Pinpoint the cell where the given text exists, returning its [x, y] midpoint coordinate. 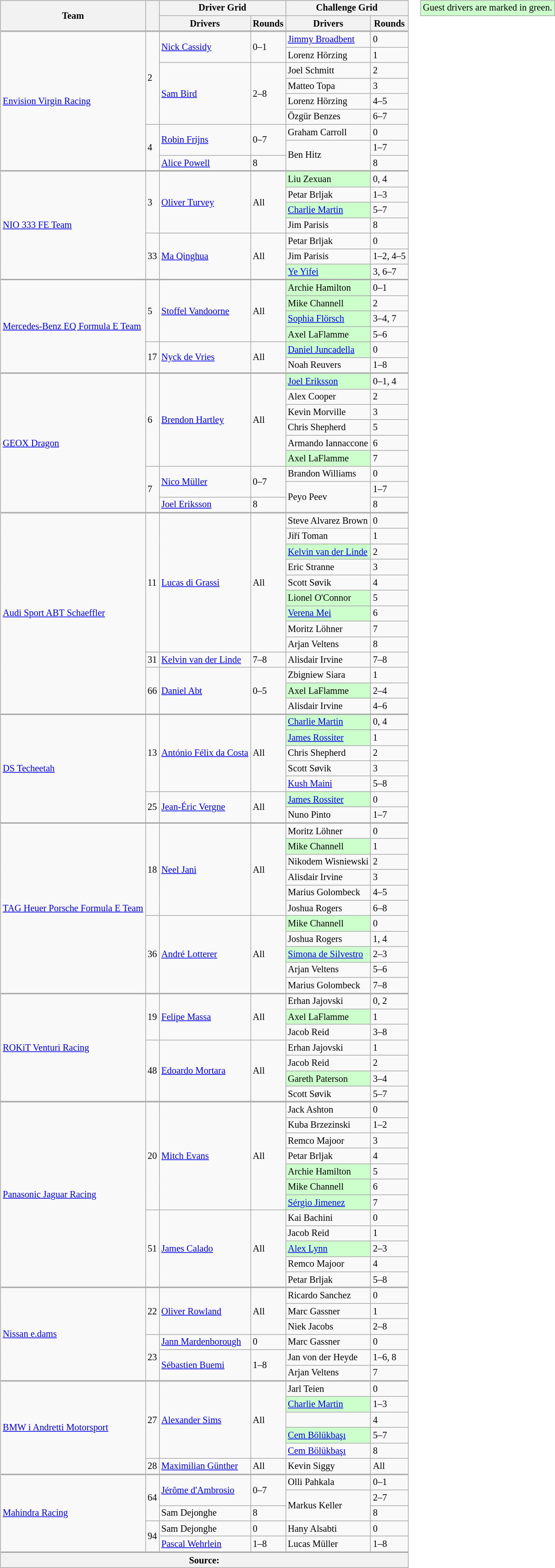
Oliver Turvey [204, 202]
Alex Cooper [328, 397]
64 [152, 1497]
25 [152, 807]
1–2, 4–5 [390, 256]
Daniel Juncadella [328, 350]
0–1, 4 [390, 381]
Jan von der Heyde [328, 1357]
33 [152, 256]
Armando Iannaccone [328, 443]
Kai Bachini [328, 1218]
Lucas Müller [328, 1544]
Alexander Sims [204, 1420]
1–6, 8 [390, 1357]
ROKiT Venturi Racing [73, 1047]
1–2 [390, 1125]
19 [152, 1017]
Liu Zexuan [328, 179]
Alice Powell [204, 163]
Neel Jani [204, 870]
Kuba Brzezinski [328, 1125]
66 [152, 691]
94 [152, 1536]
48 [152, 1071]
Driver Grid [222, 8]
Nikodem Wisniewski [328, 862]
Ben Hitz [328, 155]
NIO 333 FE Team [73, 226]
Sophia Flörsch [328, 319]
6–7 [390, 117]
Challenge Grid [346, 8]
Jérôme d'Ambrosio [204, 1490]
28 [152, 1466]
Verena Mei [328, 614]
Sébastien Buemi [204, 1365]
Source: [204, 1560]
Robin Frijns [204, 139]
BMW i Andretti Motorsport [73, 1427]
Mahindra Racing [73, 1513]
Edoardo Mortara [204, 1071]
Graham Carroll [328, 132]
Sam Bird [204, 94]
Team [73, 16]
Simona de Silvestro [328, 954]
31 [152, 660]
Gareth Paterson [328, 1079]
Özgür Benzes [328, 117]
18 [152, 870]
Audi Sport ABT Schaeffler [73, 614]
Zbigniew Siara [328, 675]
Maximilian Günther [204, 1466]
Ricardo Sanchez [328, 1296]
Jack Ashton [328, 1109]
Brendon Hartley [204, 420]
Felipe Massa [204, 1017]
3–4 [390, 1079]
Olli Pahkala [328, 1482]
James Calado [204, 1249]
Jarl Teien [328, 1389]
51 [152, 1249]
DS Techeetah [73, 769]
Nissan e.dams [73, 1335]
17 [152, 358]
António Félix da Costa [204, 753]
36 [152, 955]
Ye Yifei [328, 272]
Sérgio Jimenez [328, 1202]
4–6 [390, 706]
Guest drivers are marked in green. [488, 8]
TAG Heuer Porsche Formula E Team [73, 908]
GEOX Dragon [73, 443]
20 [152, 1156]
Nuno Pinto [328, 815]
Matteo Topa [328, 86]
Jimmy Broadbent [328, 39]
Kevin Morville [328, 412]
Nyck de Vries [204, 358]
Kush Maini [328, 784]
0–5 [269, 691]
0, 2 [390, 1001]
3–8 [390, 1032]
3, 6–7 [390, 272]
Niek Jacobs [328, 1327]
Oliver Rowland [204, 1311]
Markus Keller [328, 1505]
Eric Stranne [328, 567]
6–8 [390, 908]
Alex Lynn [328, 1249]
Jiří Toman [328, 536]
Nick Cassidy [204, 47]
13 [152, 753]
11 [152, 582]
Steve Alvarez Brown [328, 521]
Jean-Éric Vergne [204, 807]
Kevin Siggy [328, 1466]
Jann Mardenborough [204, 1342]
1, 4 [390, 939]
Brandon Williams [328, 474]
Hany Alsabti [328, 1529]
2–7 [390, 1498]
23 [152, 1357]
Noah Reuvers [328, 365]
Stoffel Vandoorne [204, 311]
Mercedes-Benz EQ Formula E Team [73, 327]
27 [152, 1420]
3–4, 7 [390, 319]
Peyo Peev [328, 497]
2–4 [390, 691]
Panasonic Jaguar Racing [73, 1194]
Lionel O'Connor [328, 598]
Pascal Wehrlein [204, 1544]
22 [152, 1311]
Ma Qinghua [204, 256]
Mitch Evans [204, 1156]
Lucas di Grassi [204, 582]
André Lotterer [204, 955]
Envision Virgin Racing [73, 101]
Joel Schmitt [328, 71]
Nico Müller [204, 482]
Daniel Abt [204, 691]
